Provide the [X, Y] coordinate of the cell's center where the given text is located.  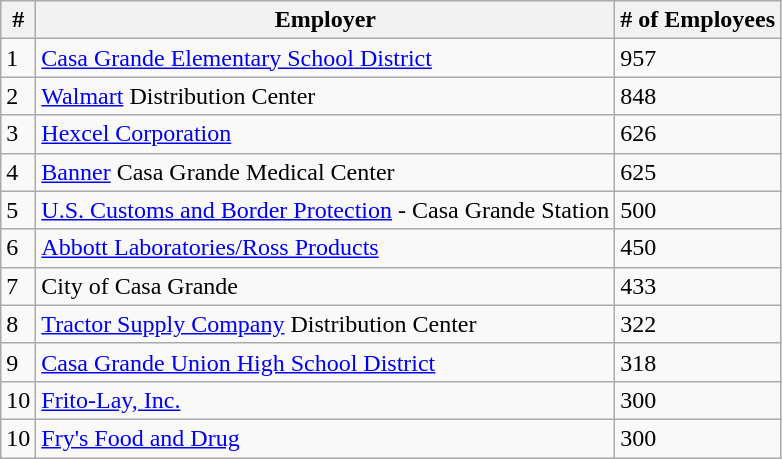
Walmart Distribution Center [326, 96]
500 [698, 210]
Fry's Food and Drug [326, 438]
Hexcel Corporation [326, 134]
318 [698, 362]
Employer [326, 20]
3 [18, 134]
5 [18, 210]
7 [18, 286]
U.S. Customs and Border Protection - Casa Grande Station [326, 210]
322 [698, 324]
8 [18, 324]
4 [18, 172]
625 [698, 172]
957 [698, 58]
# [18, 20]
# of Employees [698, 20]
City of Casa Grande [326, 286]
2 [18, 96]
626 [698, 134]
Abbott Laboratories/Ross Products [326, 248]
Casa Grande Union High School District [326, 362]
9 [18, 362]
6 [18, 248]
Tractor Supply Company Distribution Center [326, 324]
1 [18, 58]
848 [698, 96]
Banner Casa Grande Medical Center [326, 172]
433 [698, 286]
450 [698, 248]
Frito-Lay, Inc. [326, 400]
Casa Grande Elementary School District [326, 58]
